Determine the (X, Y) coordinate at the center of the cell enclosing the given text.  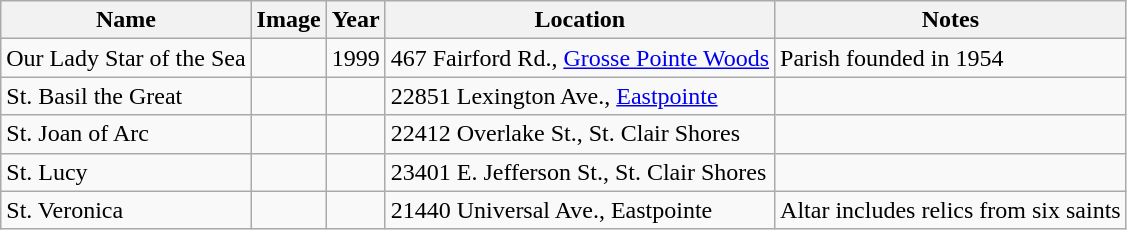
Year (356, 20)
Image (288, 20)
St. Veronica (126, 210)
St. Lucy (126, 172)
Our Lady Star of the Sea (126, 58)
22412 Overlake St., St. Clair Shores (580, 134)
St. Basil the Great (126, 96)
467 Fairford Rd., Grosse Pointe Woods (580, 58)
21440 Universal Ave., Eastpointe (580, 210)
22851 Lexington Ave., Eastpointe (580, 96)
Name (126, 20)
Notes (951, 20)
St. Joan of Arc (126, 134)
1999 (356, 58)
Parish founded in 1954 (951, 58)
Location (580, 20)
23401 E. Jefferson St., St. Clair Shores (580, 172)
Altar includes relics from six saints (951, 210)
